Determine the [X, Y] coordinate at the center of the cell enclosing the given text.  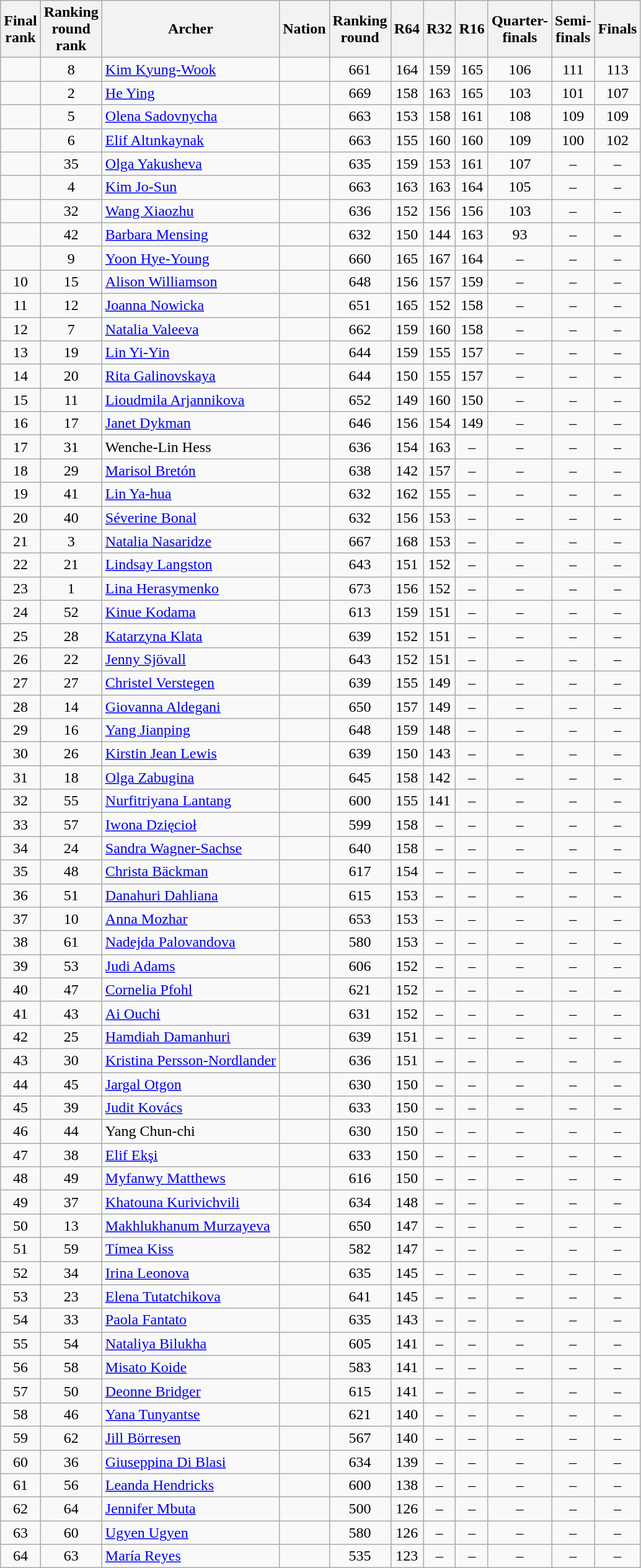
8 [71, 69]
Olga Yakusheva [190, 164]
Lioudmila Arjannikova [190, 400]
Final rank [20, 29]
673 [360, 588]
638 [360, 471]
Hamdiah Damanhuri [190, 1037]
Irina Leonova [190, 1273]
Kim Kyung-Wook [190, 69]
652 [360, 400]
Iwona Dzięcioł [190, 825]
3 [71, 541]
Deonne Bridger [190, 1391]
Finals [617, 29]
582 [360, 1249]
631 [360, 1013]
Myfanwy Matthews [190, 1179]
Yoon Hye-Young [190, 258]
Yang Jianping [190, 730]
Christel Verstegen [190, 683]
R32 [440, 29]
Misato Koide [190, 1367]
100 [573, 140]
641 [360, 1296]
535 [360, 1556]
Wang Xiaozhu [190, 211]
Leanda Hendricks [190, 1486]
102 [617, 140]
105 [519, 187]
500 [360, 1509]
1 [71, 588]
Kim Jo-Sun [190, 187]
Jill Börresen [190, 1438]
646 [360, 423]
Ranking round rank [71, 29]
Archer [190, 29]
583 [360, 1367]
Judit Kovács [190, 1108]
168 [407, 541]
María Reyes [190, 1556]
Nation [304, 29]
Joanna Nowicka [190, 305]
139 [407, 1461]
Yana Tunyantse [190, 1414]
667 [360, 541]
662 [360, 329]
Natalia Nasaridze [190, 541]
R16 [472, 29]
He Ying [190, 93]
567 [360, 1438]
162 [407, 494]
Paola Fantato [190, 1320]
144 [440, 234]
616 [360, 1179]
Nurfitriyana Lantang [190, 801]
123 [407, 1556]
Makhlukhanum Murzayeva [190, 1226]
Olga Zabugina [190, 777]
Janet Dykman [190, 423]
Quarter- finals [519, 29]
Kristina Persson-Nordlander [190, 1060]
Marisol Bretón [190, 471]
Cornelia Pfohl [190, 990]
Séverine Bonal [190, 518]
R64 [407, 29]
Lin Yi-Yin [190, 353]
606 [360, 966]
9 [71, 258]
Katarzyna Klata [190, 636]
Sandra Wagner-Sachse [190, 848]
669 [360, 93]
7 [71, 329]
661 [360, 69]
Yang Chun-chi [190, 1132]
Natalia Valeeva [190, 329]
93 [519, 234]
653 [360, 919]
138 [407, 1486]
111 [573, 69]
Elena Tutatchikova [190, 1296]
605 [360, 1344]
6 [71, 140]
Anna Mozhar [190, 919]
Ranking round [360, 29]
Khatouna Kurivichvili [190, 1202]
Semi- finals [573, 29]
Jargal Otgon [190, 1084]
660 [360, 258]
Jenny Sjövall [190, 659]
Jennifer Mbuta [190, 1509]
Giuseppina Di Blasi [190, 1461]
Rita Galinovskaya [190, 376]
Lina Herasymenko [190, 588]
Kirstin Jean Lewis [190, 754]
Nataliya Bilukha [190, 1344]
113 [617, 69]
Lindsay Langston [190, 565]
Barbara Mensing [190, 234]
617 [360, 872]
Elif Ekşi [190, 1155]
Danahuri Dahliana [190, 895]
Ugyen Ugyen [190, 1533]
Judi Adams [190, 966]
645 [360, 777]
Giovanna Aldegani [190, 706]
101 [573, 93]
Nadejda Palovandova [190, 942]
640 [360, 848]
Olena Sadovnycha [190, 117]
2 [71, 93]
106 [519, 69]
5 [71, 117]
599 [360, 825]
Kinue Kodama [190, 612]
167 [440, 258]
Wenche-Lin Hess [190, 447]
Alison Williamson [190, 281]
651 [360, 305]
Christa Bäckman [190, 872]
Lin Ya-hua [190, 494]
613 [360, 612]
Elif Altınkaynak [190, 140]
Ai Ouchi [190, 1013]
Tímea Kiss [190, 1249]
4 [71, 187]
108 [519, 117]
